Identify which cell holds the provided text, then report its (X, Y) central coordinate. 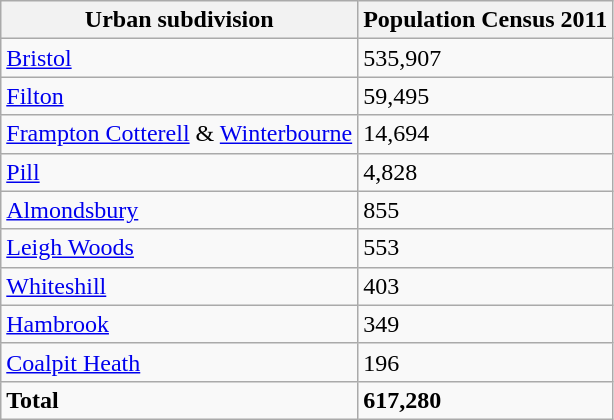
Whiteshill (180, 286)
Population Census 2011 (486, 20)
196 (486, 362)
Pill (180, 172)
Total (180, 400)
Bristol (180, 58)
Almondsbury (180, 210)
617,280 (486, 400)
Leigh Woods (180, 248)
Filton (180, 96)
Coalpit Heath (180, 362)
59,495 (486, 96)
Urban subdivision (180, 20)
Frampton Cotterell & Winterbourne (180, 134)
349 (486, 324)
14,694 (486, 134)
553 (486, 248)
855 (486, 210)
4,828 (486, 172)
Hambrook (180, 324)
403 (486, 286)
535,907 (486, 58)
